Locate the cell with the specified text and output its [x, y] center coordinate. 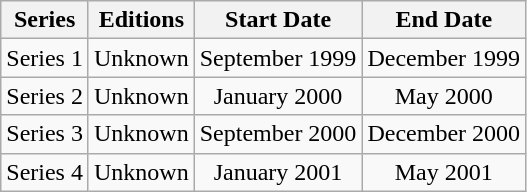
Series [45, 20]
May 2001 [444, 172]
September 1999 [278, 58]
Start Date [278, 20]
December 1999 [444, 58]
Series 3 [45, 134]
Editions [141, 20]
September 2000 [278, 134]
January 2001 [278, 172]
Series 2 [45, 96]
End Date [444, 20]
May 2000 [444, 96]
December 2000 [444, 134]
January 2000 [278, 96]
Series 1 [45, 58]
Series 4 [45, 172]
